Capture the cell that displays the provided text and extract its [x, y] central coordinate. 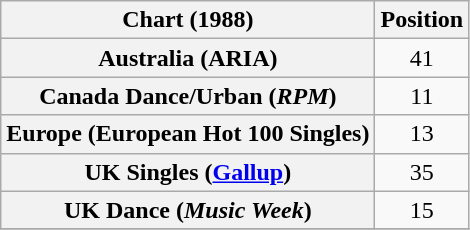
Europe (European Hot 100 Singles) [188, 134]
Canada Dance/Urban (RPM) [188, 96]
UK Dance (Music Week) [188, 210]
13 [422, 134]
15 [422, 210]
Position [422, 20]
11 [422, 96]
Chart (1988) [188, 20]
UK Singles (Gallup) [188, 172]
35 [422, 172]
41 [422, 58]
Australia (ARIA) [188, 58]
